Pinpoint the cell where the given text exists, returning its [x, y] midpoint coordinate. 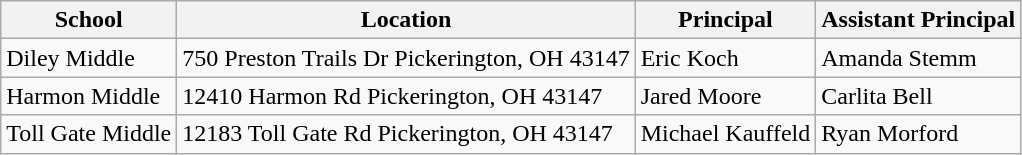
Toll Gate Middle [89, 134]
Amanda Stemm [918, 58]
School [89, 20]
Location [406, 20]
Principal [726, 20]
Eric Koch [726, 58]
Assistant Principal [918, 20]
12410 Harmon Rd Pickerington, OH 43147 [406, 96]
Jared Moore [726, 96]
12183 Toll Gate Rd Pickerington, OH 43147 [406, 134]
Ryan Morford [918, 134]
Carlita Bell [918, 96]
Michael Kauffeld [726, 134]
Harmon Middle [89, 96]
750 Preston Trails Dr Pickerington, OH 43147 [406, 58]
Diley Middle [89, 58]
